For the text-containing cell, return its midpoint in (x, y) coordinate format. 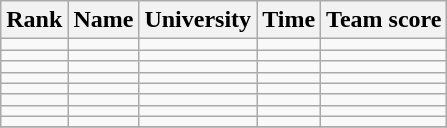
Rank (34, 20)
University (198, 20)
Team score (384, 20)
Time (289, 20)
Name (104, 20)
